Identify which cell holds the provided text, then report its [x, y] central coordinate. 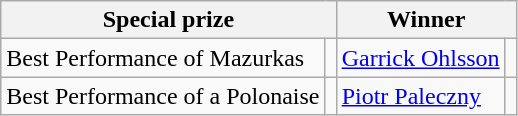
Piotr Paleczny [420, 96]
Garrick Ohlsson [420, 58]
Best Performance of Mazurkas [163, 58]
Winner [426, 20]
Special prize [168, 20]
Best Performance of a Polonaise [163, 96]
